Identify which cell holds the provided text, then report its (x, y) central coordinate. 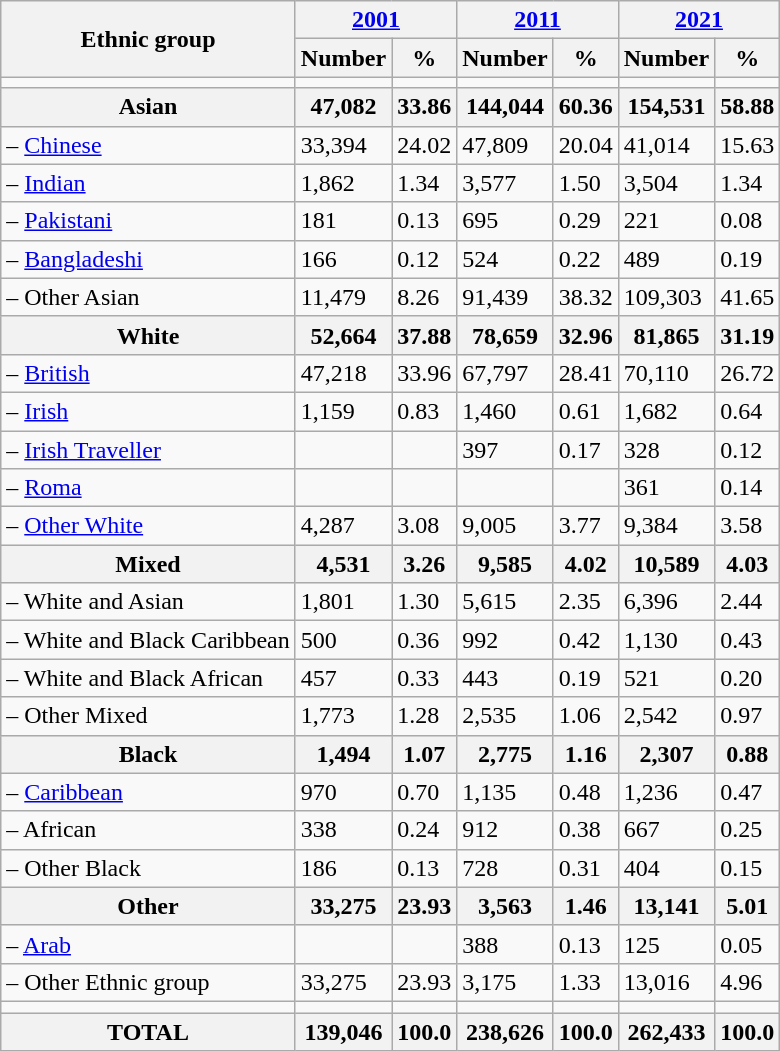
3.08 (424, 526)
238,626 (505, 1031)
4,531 (343, 564)
4.03 (748, 564)
1.46 (586, 906)
– Roma (148, 488)
1.33 (586, 982)
24.02 (424, 145)
26.72 (748, 373)
5,615 (505, 602)
15.63 (748, 145)
33,394 (343, 145)
144,044 (505, 107)
Mixed (148, 564)
1.06 (586, 716)
33.86 (424, 107)
0.20 (748, 678)
– Chinese (148, 145)
0.17 (586, 449)
32.96 (586, 335)
9,384 (666, 526)
2,775 (505, 754)
– Pakistani (148, 221)
221 (666, 221)
3,175 (505, 982)
166 (343, 259)
0.38 (586, 830)
1,494 (343, 754)
37.88 (424, 335)
Ethnic group (148, 39)
912 (505, 830)
91,439 (505, 297)
0.05 (748, 944)
– Irish Traveller (148, 449)
0.25 (748, 830)
– Other White (148, 526)
9,585 (505, 564)
TOTAL (148, 1031)
0.70 (424, 792)
667 (666, 830)
13,141 (666, 906)
47,809 (505, 145)
5.01 (748, 906)
60.36 (586, 107)
0.61 (586, 411)
38.32 (586, 297)
139,046 (343, 1031)
0.33 (424, 678)
0.31 (586, 868)
457 (343, 678)
Asian (148, 107)
361 (666, 488)
181 (343, 221)
1.30 (424, 602)
1,236 (666, 792)
58.88 (748, 107)
3.77 (586, 526)
328 (666, 449)
13,016 (666, 982)
10,589 (666, 564)
0.14 (748, 488)
– Indian (148, 183)
1,801 (343, 602)
70,110 (666, 373)
2011 (538, 20)
78,659 (505, 335)
728 (505, 868)
11,479 (343, 297)
4,287 (343, 526)
1.50 (586, 183)
0.83 (424, 411)
2021 (698, 20)
White (148, 335)
0.64 (748, 411)
41,014 (666, 145)
– African (148, 830)
2.44 (748, 602)
2,542 (666, 716)
Black (148, 754)
524 (505, 259)
992 (505, 640)
1,773 (343, 716)
41.65 (748, 297)
3,504 (666, 183)
0.43 (748, 640)
8.26 (424, 297)
3,563 (505, 906)
397 (505, 449)
47,082 (343, 107)
0.29 (586, 221)
1,460 (505, 411)
1,135 (505, 792)
521 (666, 678)
– Other Asian (148, 297)
109,303 (666, 297)
3.58 (748, 526)
338 (343, 830)
6,396 (666, 602)
0.36 (424, 640)
1,682 (666, 411)
4.02 (586, 564)
33.96 (424, 373)
443 (505, 678)
404 (666, 868)
– Other Ethnic group (148, 982)
67,797 (505, 373)
47,218 (343, 373)
2001 (376, 20)
20.04 (586, 145)
1.16 (586, 754)
– White and Asian (148, 602)
2.35 (586, 602)
1.28 (424, 716)
– Bangladeshi (148, 259)
81,865 (666, 335)
2,535 (505, 716)
695 (505, 221)
154,531 (666, 107)
489 (666, 259)
4.96 (748, 982)
1,159 (343, 411)
0.08 (748, 221)
– Arab (148, 944)
3,577 (505, 183)
262,433 (666, 1031)
0.97 (748, 716)
Other (148, 906)
0.15 (748, 868)
– British (148, 373)
1,862 (343, 183)
1.07 (424, 754)
– Caribbean (148, 792)
0.22 (586, 259)
– Irish (148, 411)
0.47 (748, 792)
970 (343, 792)
3.26 (424, 564)
388 (505, 944)
– Other Black (148, 868)
– Other Mixed (148, 716)
31.19 (748, 335)
186 (343, 868)
0.24 (424, 830)
0.48 (586, 792)
– White and Black African (148, 678)
– White and Black Caribbean (148, 640)
0.42 (586, 640)
1,130 (666, 640)
2,307 (666, 754)
125 (666, 944)
9,005 (505, 526)
500 (343, 640)
28.41 (586, 373)
52,664 (343, 335)
0.88 (748, 754)
